Determine the [X, Y] coordinate at the center of the cell enclosing the given text.  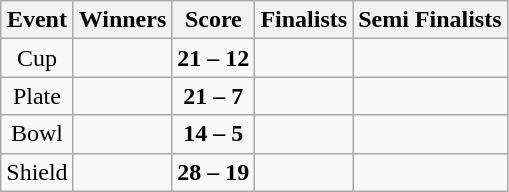
Event [37, 20]
Finalists [304, 20]
Shield [37, 172]
Winners [122, 20]
Cup [37, 58]
Score [214, 20]
Semi Finalists [430, 20]
14 – 5 [214, 134]
Bowl [37, 134]
21 – 7 [214, 96]
Plate [37, 96]
28 – 19 [214, 172]
21 – 12 [214, 58]
